Determine the [X, Y] coordinate at the center of the cell enclosing the given text.  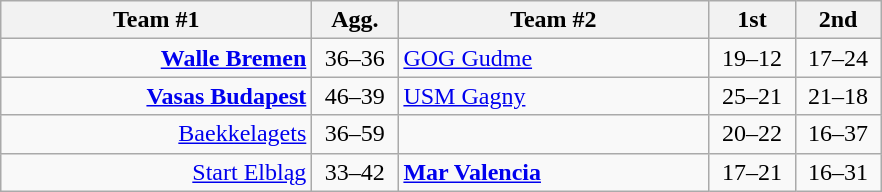
17–21 [752, 172]
Walle Bremen [156, 58]
GOG Gudme [554, 58]
16–37 [838, 134]
17–24 [838, 58]
46–39 [355, 96]
21–18 [838, 96]
Baekkelagets [156, 134]
1st [752, 20]
2nd [838, 20]
Team #1 [156, 20]
36–36 [355, 58]
20–22 [752, 134]
33–42 [355, 172]
Mar Valencia [554, 172]
Team #2 [554, 20]
25–21 [752, 96]
19–12 [752, 58]
16–31 [838, 172]
36–59 [355, 134]
Vasas Budapest [156, 96]
Start Elbląg [156, 172]
Agg. [355, 20]
USM Gagny [554, 96]
